Locate the cell with the specified text and output its [X, Y] center coordinate. 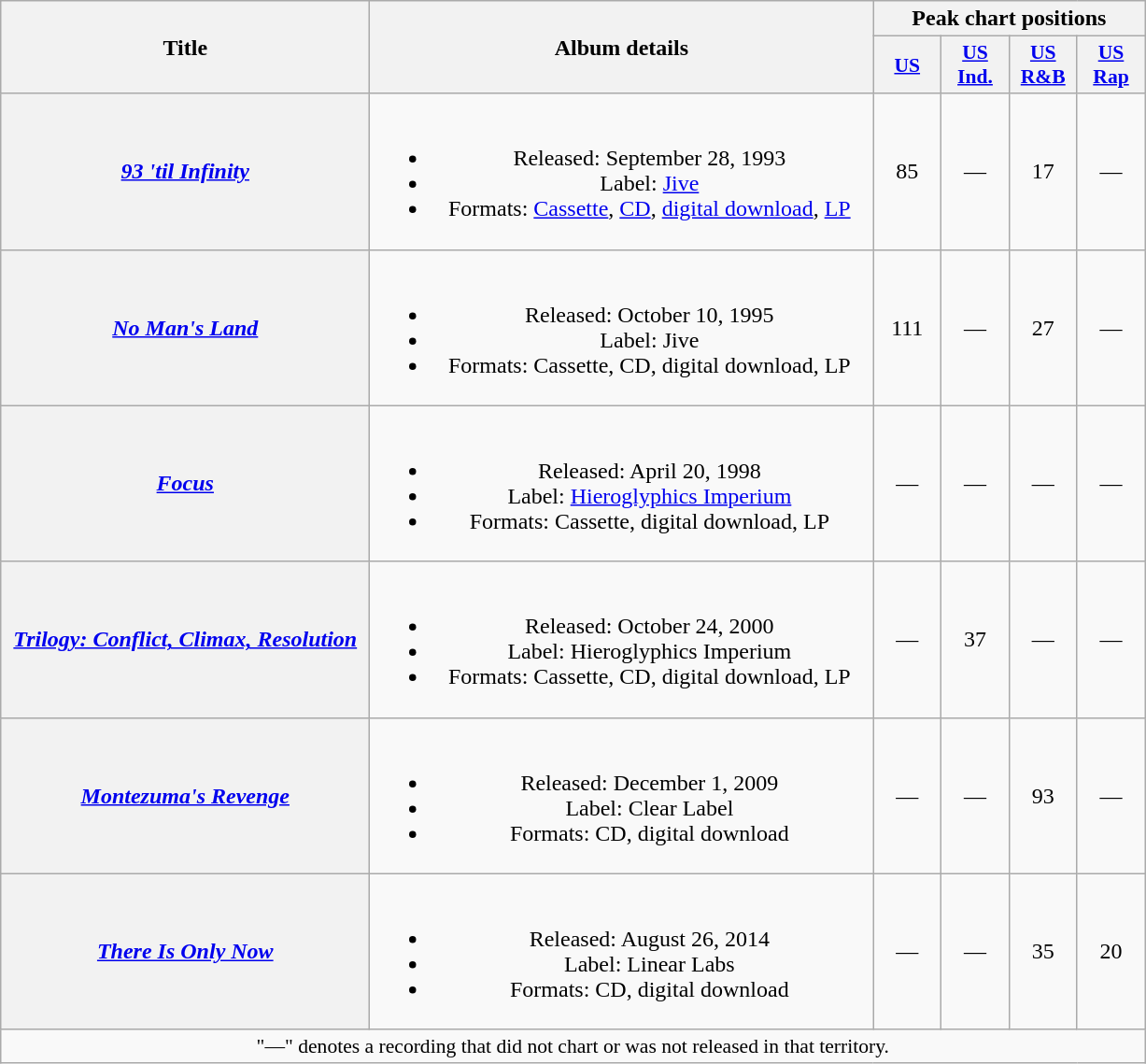
Trilogy: Conflict, Climax, Resolution [185, 639]
Released: October 24, 2000Label: Hieroglyphics ImperiumFormats: Cassette, CD, digital download, LP [622, 639]
Album details [622, 47]
Released: August 26, 2014Label: Linear LabsFormats: CD, digital download [622, 951]
27 [1042, 327]
20 [1111, 951]
93 'til Infinity [185, 172]
37 [975, 639]
85 [908, 172]
No Man's Land [185, 327]
Peak chart positions [1009, 19]
USR&B [1042, 65]
"—" denotes a recording that did not chart or was not released in that territory. [573, 1046]
93 [1042, 796]
Title [185, 47]
Released: October 10, 1995Label: JiveFormats: Cassette, CD, digital download, LP [622, 327]
There Is Only Now [185, 951]
Released: December 1, 2009Label: Clear LabelFormats: CD, digital download [622, 796]
USRap [1111, 65]
17 [1042, 172]
111 [908, 327]
Montezuma's Revenge [185, 796]
35 [1042, 951]
Released: April 20, 1998Label: Hieroglyphics ImperiumFormats: Cassette, digital download, LP [622, 484]
Released: September 28, 1993Label: JiveFormats: Cassette, CD, digital download, LP [622, 172]
US [908, 65]
Focus [185, 484]
USInd. [975, 65]
